Provide the (X, Y) coordinate of the cell's center where the given text is located.  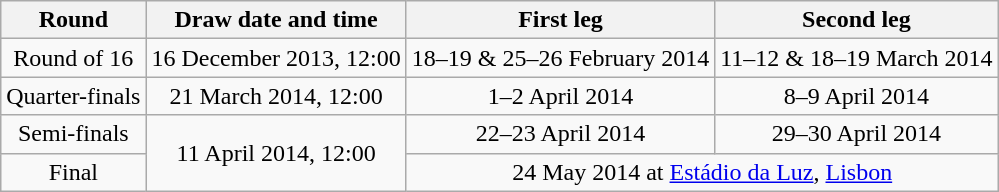
Draw date and time (276, 20)
22–23 April 2014 (560, 134)
21 March 2014, 12:00 (276, 96)
Round (74, 20)
16 December 2013, 12:00 (276, 58)
Final (74, 172)
29–30 April 2014 (856, 134)
Semi-finals (74, 134)
Round of 16 (74, 58)
24 May 2014 at Estádio da Luz, Lisbon (702, 172)
Second leg (856, 20)
11 April 2014, 12:00 (276, 153)
11–12 & 18–19 March 2014 (856, 58)
First leg (560, 20)
1–2 April 2014 (560, 96)
Quarter-finals (74, 96)
18–19 & 25–26 February 2014 (560, 58)
8–9 April 2014 (856, 96)
